Return [X, Y] of the center of cell containing provided text 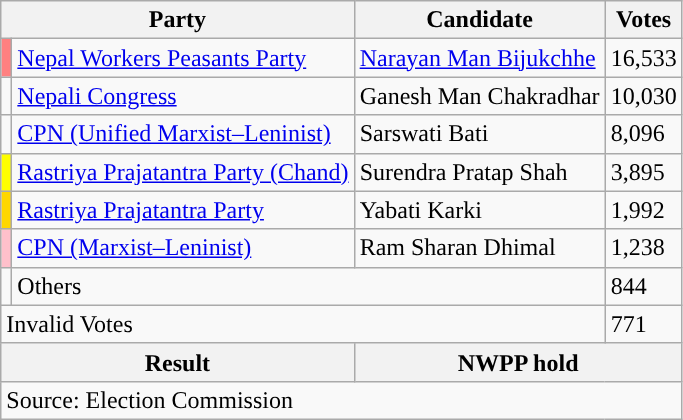
1,238 [644, 248]
Rastriya Prajatantra Party [183, 210]
Sarswati Bati [480, 134]
CPN (Marxist–Leninist) [183, 248]
1,992 [644, 210]
Surendra Pratap Shah [480, 172]
Result [178, 362]
Source: Election Commission [342, 400]
Narayan Man Bijukchhe [480, 58]
Ram Sharan Dhimal [480, 248]
Yabati Karki [480, 210]
Invalid Votes [303, 324]
8,096 [644, 134]
844 [644, 286]
Party [178, 20]
NWPP hold [518, 362]
CPN (Unified Marxist–Leninist) [183, 134]
Others [308, 286]
Candidate [480, 20]
Rastriya Prajatantra Party (Chand) [183, 172]
16,533 [644, 58]
10,030 [644, 96]
Votes [644, 20]
Nepal Workers Peasants Party [183, 58]
Ganesh Man Chakradhar [480, 96]
Nepali Congress [183, 96]
3,895 [644, 172]
771 [644, 324]
